Identify which cell holds the provided text, then report its (X, Y) central coordinate. 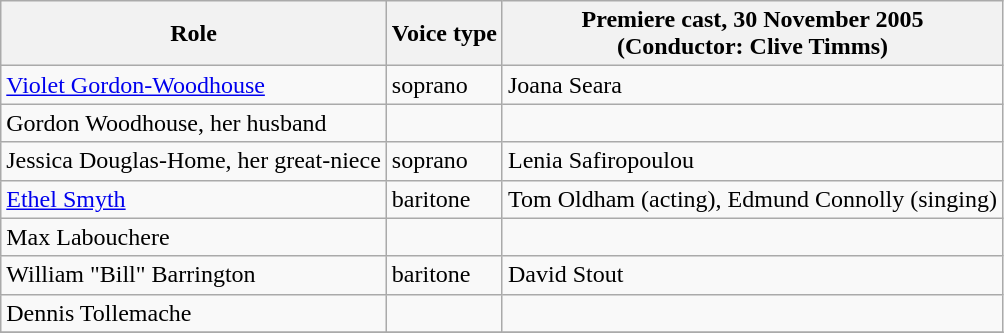
Gordon Woodhouse, her husband (194, 123)
Voice type (444, 34)
Dennis Tollemache (194, 313)
Joana Seara (752, 85)
Ethel Smyth (194, 199)
Jessica Douglas-Home, her great-niece (194, 161)
Tom Oldham (acting), Edmund Connolly (singing) (752, 199)
Lenia Safiropoulou (752, 161)
Role (194, 34)
Max Labouchere (194, 237)
Violet Gordon-Woodhouse (194, 85)
Premiere cast, 30 November 2005(Conductor: Clive Timms) (752, 34)
David Stout (752, 275)
William "Bill" Barrington (194, 275)
